Extract the (X, Y) coordinate from the center of the cell holding the provided text.  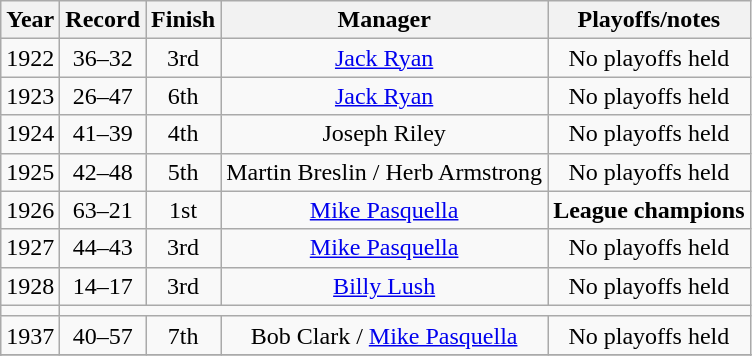
42–48 (103, 172)
5th (184, 172)
Manager (384, 20)
14–17 (103, 286)
Bob Clark / Mike Pasquella (384, 335)
4th (184, 134)
6th (184, 96)
1923 (30, 96)
Joseph Riley (384, 134)
63–21 (103, 210)
7th (184, 335)
41–39 (103, 134)
Martin Breslin / Herb Armstrong (384, 172)
Finish (184, 20)
44–43 (103, 248)
Billy Lush (384, 286)
1937 (30, 335)
1924 (30, 134)
36–32 (103, 58)
40–57 (103, 335)
Record (103, 20)
Year (30, 20)
26–47 (103, 96)
1st (184, 210)
1926 (30, 210)
1922 (30, 58)
League champions (649, 210)
Playoffs/notes (649, 20)
1925 (30, 172)
1928 (30, 286)
1927 (30, 248)
